For the text-containing cell, return its midpoint in [x, y] coordinate format. 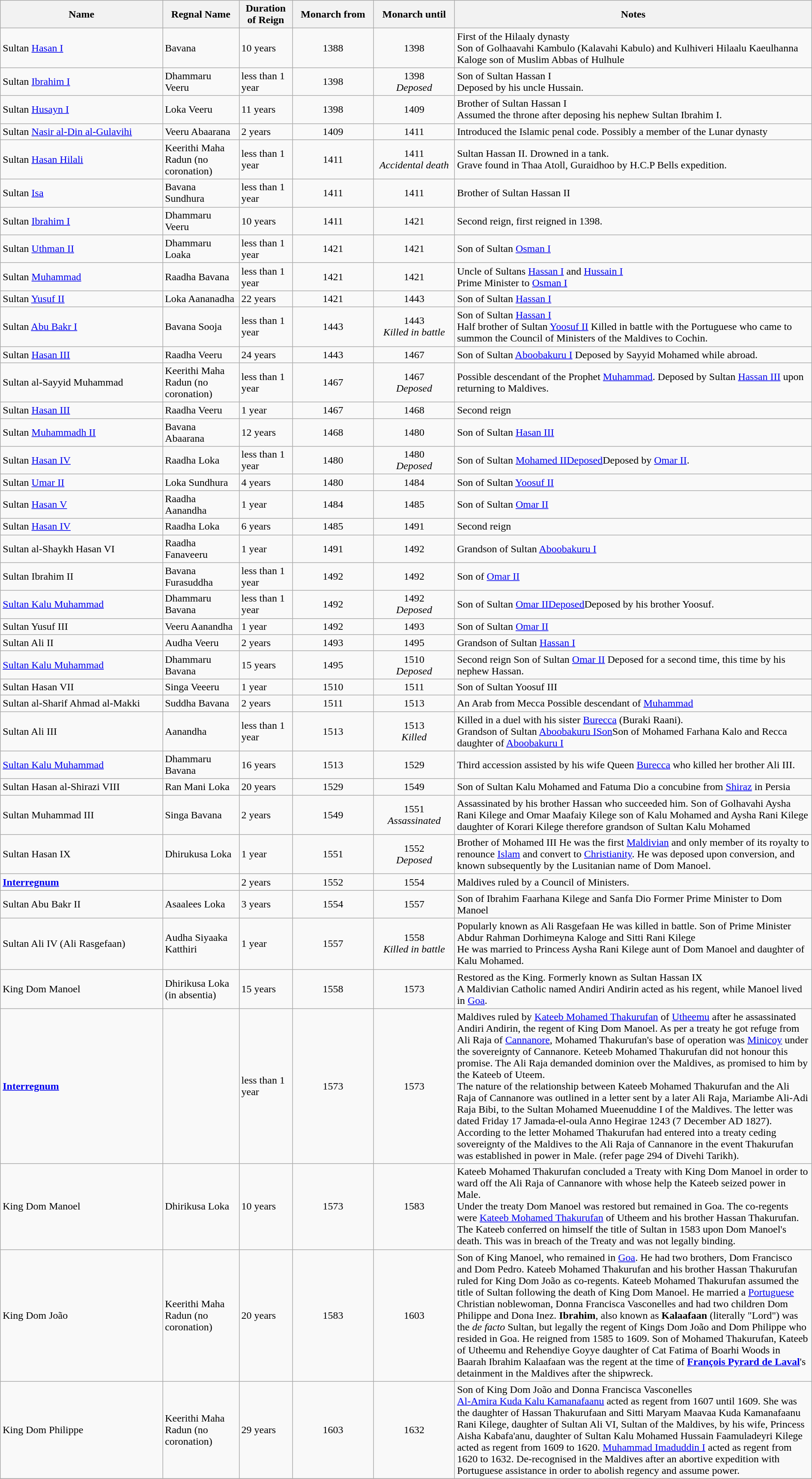
Restored as the King. Formerly known as Sultan Hassan IXA Maldivian Catholic named Andiri Andirin acted as his regent, while Manoel lived in Goa. [633, 989]
Son of Sultan Aboobakuru I Deposed by Sayyid Mohamed while abroad. [633, 354]
Notes [633, 15]
Bavana Sooja [201, 326]
1552Deposed [414, 854]
1510Deposed [414, 665]
Sultan Yusuf III [81, 626]
Bavana [201, 48]
Sultan Umar II [81, 482]
Bavana Abaarana [201, 433]
Ran Mani Loka [201, 787]
Sultan Muhammad [81, 277]
Sultan al-Sharif Ahmad al-Makki [81, 703]
Loka Veeru [201, 110]
Sultan Hasan I [81, 48]
Sultan Ibrahim II [81, 577]
1388 [333, 48]
Duration of Reign [266, 15]
Dhirikusa Loka [201, 1207]
1510 [333, 687]
Son of Sultan Hasan III [633, 433]
Sultan al-Shaykh Hasan VI [81, 548]
Monarch from [333, 15]
Singa Bavana [201, 815]
1411Accidental death [414, 159]
Son of Sultan Osman I [633, 248]
Suddha Bavana [201, 703]
Son of Ibrahim Faarhana Kilege and Sanfa Dio Former Prime Minister to Dom Manoel [633, 904]
Audha Veeru [201, 643]
Maldives ruled by a Council of Ministers. [633, 882]
Loka Sundhura [201, 482]
6 years [266, 527]
Aanandha [201, 731]
Veeru Abaarana [201, 132]
Second reign, first reigned in 1398. [633, 221]
Loka Aananadha [201, 299]
Possible descendant of the Prophet Muhammad. Deposed by Sultan Hassan III upon returning to Maldives. [633, 383]
29 years [266, 1430]
Second reign Son of Sultan Omar II Deposed for a second time, this time by his nephew Hassan. [633, 665]
Son of Sultan Omar IIDeposedDeposed by his brother Yoosuf. [633, 604]
24 years [266, 354]
1443Killed in battle [414, 326]
Sultan Yusuf II [81, 299]
Veeru Aanandha [201, 626]
Sultan Hassan II. Drowned in a tank.Grave found in Thaa Atoll, Guraidhoo by H.C.P Bells expedition. [633, 159]
Sultan Ali IV (Ali Rasgefaan) [81, 943]
Sultan Isa [81, 193]
Sultan Ali II [81, 643]
Son of Sultan Hassan IDeposed by his uncle Hussain. [633, 81]
Brother of Sultan Hassan IAssumed the throne after deposing his nephew Sultan Ibrahim I. [633, 110]
1480Deposed [414, 460]
1551Assassinated [414, 815]
1552 [333, 882]
Sultan Ali III [81, 731]
Sultan Muhammadh II [81, 433]
Dhammaru Loaka [201, 248]
Uncle of Sultans Hassan I and Hussain IPrime Minister to Osman I [633, 277]
Sultan Abu Bakr I [81, 326]
Sultan Hasan V [81, 505]
Sultan al-Sayyid Muhammad [81, 383]
Sultan Muhammad III [81, 815]
Grandson of Sultan Aboobakuru I [633, 548]
Sultan Hasan IX [81, 854]
Sultan Uthman II [81, 248]
Raadha Bavana [201, 277]
Sultan Nasir al-Din al-Gulavihi [81, 132]
Dhirikusa Loka (in absentia) [201, 989]
Sultan Husayn I [81, 110]
Bavana Sundhura [201, 193]
Singa Veeeru [201, 687]
Son of Sultan Yoosuf III [633, 687]
King Dom João [81, 1315]
4 years [266, 482]
Brother of Sultan Hassan II [633, 193]
1492Deposed [414, 604]
1467Deposed [414, 383]
An Arab from Mecca Possible descendant of Muhammad [633, 703]
Sultan Hasan Hilali [81, 159]
12 years [266, 433]
Sultan Abu Bakr II [81, 904]
Son of Sultan Hassan I [633, 299]
Son of Sultan Yoosuf II [633, 482]
King Dom Philippe [81, 1430]
Raadha Aanandha [201, 505]
11 years [266, 110]
3 years [266, 904]
1558Killed in battle [414, 943]
1513Killed [414, 731]
Sultan Hasan VII [81, 687]
Regnal Name [201, 15]
1632 [414, 1430]
Asaalees Loka [201, 904]
1551 [333, 854]
First of the Hilaaly dynastySon of Golhaavahi Kambulo (Kalavahi Kabulo) and Kulhiveri Hilaalu Kaeulhanna Kaloge son of Muslim Abbas of Hulhule [633, 48]
1558 [333, 989]
Introduced the Islamic penal code. Possibly a member of the Lunar dynasty [633, 132]
Son of Sultan Mohamed IIDeposedDeposed by Omar II. [633, 460]
Dhirukusa Loka [201, 854]
Raadha Fanaveeru [201, 548]
Name [81, 15]
Sultan Hasan al-Shirazi VIII [81, 787]
Grandson of Sultan Hassan I [633, 643]
Son of Omar II [633, 577]
Monarch until [414, 15]
Son of Sultan Kalu Mohamed and Fatuma Dio a concubine from Shiraz in Persia [633, 787]
Third accession assisted by his wife Queen Burecca who killed her brother Ali III. [633, 765]
22 years [266, 299]
Bavana Furasuddha [201, 577]
Audha Siyaaka Katthiri [201, 943]
1398Deposed [414, 81]
16 years [266, 765]
